Determine the [x, y] coordinate at the center of the cell enclosing the given text.  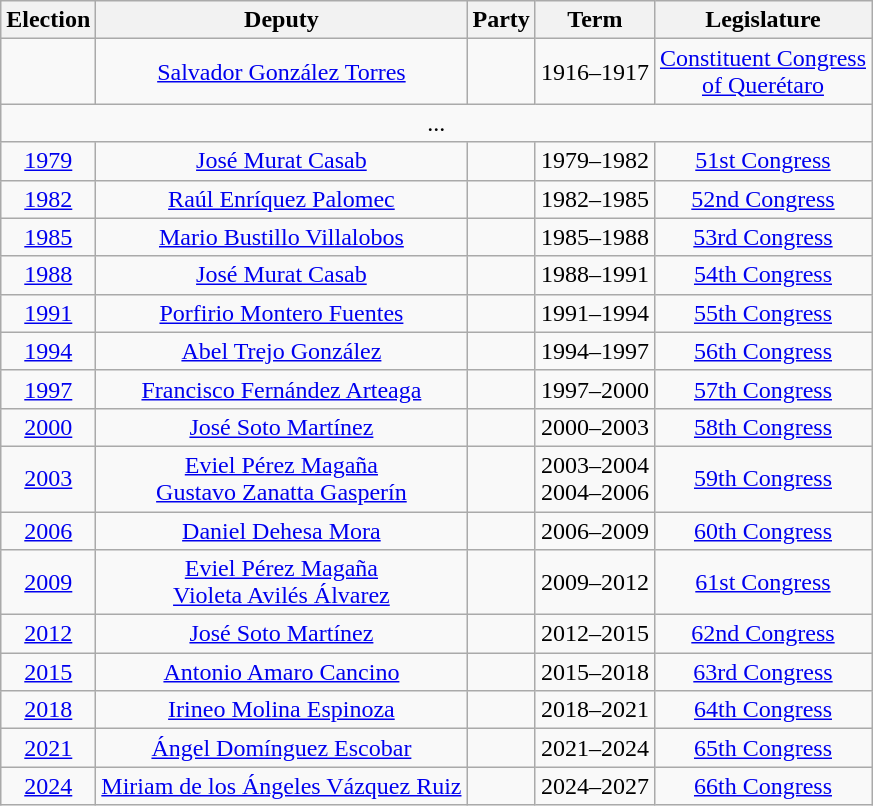
1985–1988 [594, 237]
66th Congress [762, 786]
58th Congress [762, 427]
51st Congress [762, 161]
2000 [48, 427]
1916–1917 [594, 72]
59th Congress [762, 478]
2012–2015 [594, 634]
2024–2027 [594, 786]
Porfirio Montero Fuentes [282, 313]
Deputy [282, 20]
55th Congress [762, 313]
2006 [48, 531]
62nd Congress [762, 634]
Term [594, 20]
Irineo Molina Espinoza [282, 710]
1979–1982 [594, 161]
Daniel Dehesa Mora [282, 531]
Mario Bustillo Villalobos [282, 237]
Abel Trejo González [282, 351]
54th Congress [762, 275]
Legislature [762, 20]
1979 [48, 161]
2021–2024 [594, 748]
2009–2012 [594, 582]
1988 [48, 275]
Election [48, 20]
2012 [48, 634]
... [436, 123]
2009 [48, 582]
1988–1991 [594, 275]
Salvador González Torres [282, 72]
Antonio Amaro Cancino [282, 672]
63rd Congress [762, 672]
1994 [48, 351]
1997–2000 [594, 389]
Constituent Congressof Querétaro [762, 72]
57th Congress [762, 389]
52nd Congress [762, 199]
2006–2009 [594, 531]
65th Congress [762, 748]
60th Congress [762, 531]
1991 [48, 313]
1997 [48, 389]
1982 [48, 199]
Ángel Domínguez Escobar [282, 748]
64th Congress [762, 710]
2018 [48, 710]
Francisco Fernández Arteaga [282, 389]
Eviel Pérez MagañaVioleta Avilés Álvarez [282, 582]
2015–2018 [594, 672]
1985 [48, 237]
1982–1985 [594, 199]
2003–20042004–2006 [594, 478]
2015 [48, 672]
1994–1997 [594, 351]
Raúl Enríquez Palomec [282, 199]
61st Congress [762, 582]
1991–1994 [594, 313]
56th Congress [762, 351]
2024 [48, 786]
2021 [48, 748]
Party [501, 20]
2003 [48, 478]
Miriam de los Ángeles Vázquez Ruiz [282, 786]
2000–2003 [594, 427]
2018–2021 [594, 710]
Eviel Pérez MagañaGustavo Zanatta Gasperín [282, 478]
53rd Congress [762, 237]
